Output the (X, Y) coordinate of the center of the cell containing the given text.  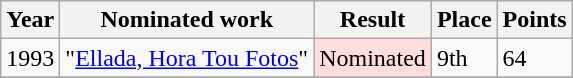
64 (534, 58)
"Ellada, Hora Tou Fotos" (187, 58)
1993 (30, 58)
Points (534, 20)
9th (464, 58)
Year (30, 20)
Nominated work (187, 20)
Result (373, 20)
Place (464, 20)
Nominated (373, 58)
